Provide the [X, Y] coordinate of the cell's center where the given text is located.  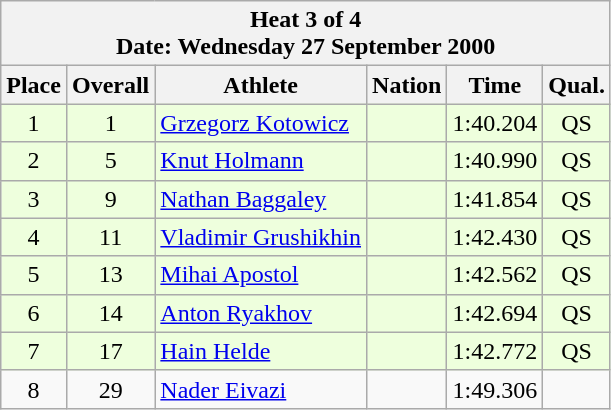
Hain Helde [261, 351]
Grzegorz Kotowicz [261, 123]
11 [110, 237]
Nader Eivazi [261, 389]
Overall [110, 85]
1:42.562 [495, 275]
Qual. [577, 85]
1:40.990 [495, 161]
17 [110, 351]
Nathan Baggaley [261, 199]
2 [34, 161]
1:40.204 [495, 123]
1:41.854 [495, 199]
1:42.772 [495, 351]
1:49.306 [495, 389]
8 [34, 389]
3 [34, 199]
4 [34, 237]
1:42.694 [495, 313]
Heat 3 of 4 Date: Wednesday 27 September 2000 [306, 34]
Nation [407, 85]
14 [110, 313]
Athlete [261, 85]
9 [110, 199]
7 [34, 351]
29 [110, 389]
1:42.430 [495, 237]
Place [34, 85]
Anton Ryakhov [261, 313]
Knut Holmann [261, 161]
Time [495, 85]
6 [34, 313]
Vladimir Grushikhin [261, 237]
13 [110, 275]
Mihai Apostol [261, 275]
